Provide the [x, y] coordinate of the cell's center where the given text is located.  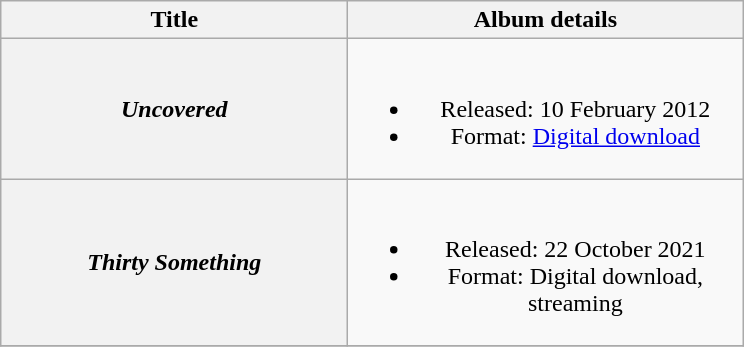
Thirty Something [174, 262]
Released: 22 October 2021Format: Digital download, streaming [546, 262]
Uncovered [174, 109]
Released: 10 February 2012Format: Digital download [546, 109]
Title [174, 20]
Album details [546, 20]
